Provide the (X, Y) coordinate of the cell's center where the given text is located.  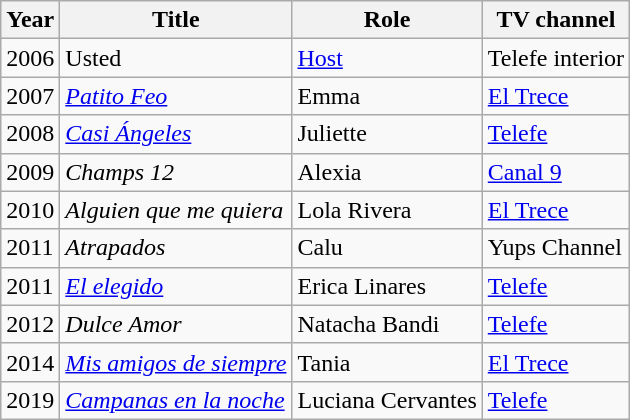
Natacha Bandi (387, 324)
El elegido (176, 286)
2012 (30, 324)
2006 (30, 58)
Alexia (387, 172)
Champs 12 (176, 172)
2010 (30, 210)
2019 (30, 400)
2014 (30, 362)
Dulce Amor (176, 324)
Host (387, 58)
Title (176, 20)
Luciana Cervantes (387, 400)
Year (30, 20)
Patito Feo (176, 96)
Campanas en la noche (176, 400)
Erica Linares (387, 286)
Emma (387, 96)
Yups Channel (556, 248)
Lola Rivera (387, 210)
2009 (30, 172)
Calu (387, 248)
TV channel (556, 20)
Canal 9 (556, 172)
Alguien que me quiera (176, 210)
Juliette (387, 134)
Usted (176, 58)
Casi Ángeles (176, 134)
Tania (387, 362)
2008 (30, 134)
Mis amigos de siempre (176, 362)
2007 (30, 96)
Atrapados (176, 248)
Telefe interior (556, 58)
Role (387, 20)
